Capture the cell that displays the provided text and extract its (X, Y) central coordinate. 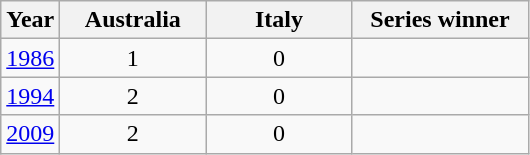
Series winner (440, 20)
1994 (30, 96)
1986 (30, 58)
1 (133, 58)
Italy (279, 20)
2009 (30, 134)
Year (30, 20)
Australia (133, 20)
